Return the [X, Y] coordinate for the center point of the cell that contains the specified text.  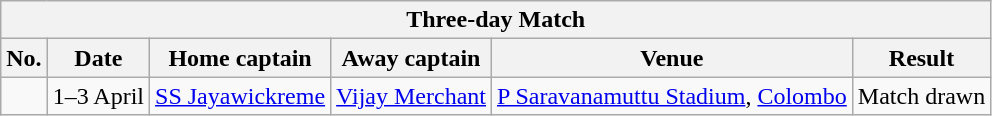
Date [98, 58]
Three-day Match [496, 20]
Vijay Merchant [412, 96]
Result [921, 58]
1–3 April [98, 96]
Venue [672, 58]
P Saravanamuttu Stadium, Colombo [672, 96]
Match drawn [921, 96]
Home captain [240, 58]
SS Jayawickreme [240, 96]
Away captain [412, 58]
No. [24, 58]
